Provide the (X, Y) coordinate of the cell's center where the given text is located.  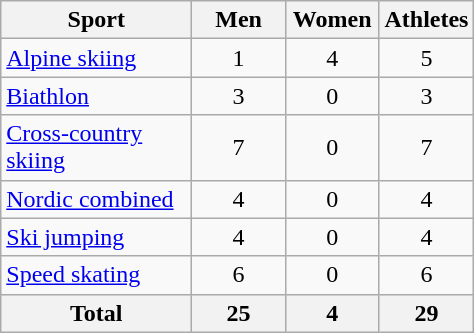
Sport (96, 20)
29 (426, 313)
1 (239, 58)
Ski jumping (96, 237)
Nordic combined (96, 199)
Cross-country skiing (96, 148)
Total (96, 313)
Speed skating (96, 275)
5 (426, 58)
Alpine skiing (96, 58)
Biathlon (96, 96)
Women (332, 20)
Men (239, 20)
25 (239, 313)
Athletes (426, 20)
